Determine the (x, y) coordinate at the center of the cell enclosing the given text.  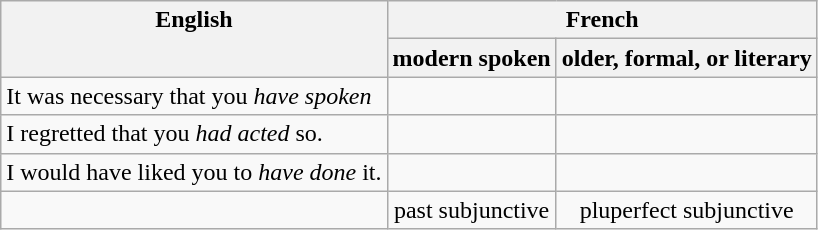
It was necessary that you have spoken (194, 96)
I regretted that you had acted so. (194, 134)
I would have liked you to have done it. (194, 172)
French (602, 20)
pluperfect subjunctive (686, 210)
modern spoken (472, 58)
older, formal, or literary (686, 58)
past subjunctive (472, 210)
English (194, 39)
